For the text-containing cell, return its midpoint in (x, y) coordinate format. 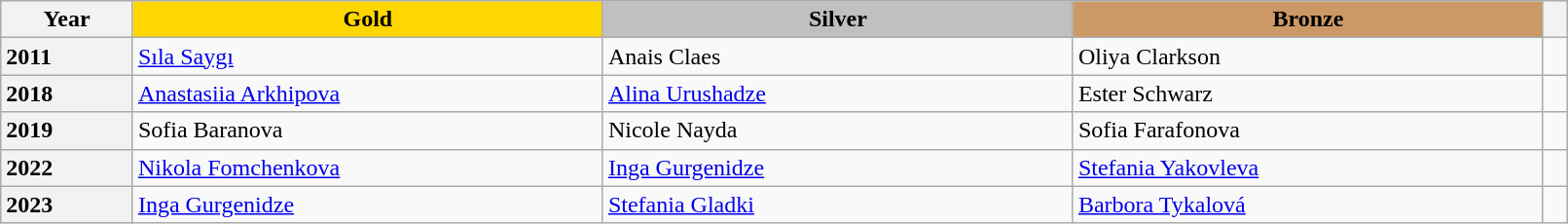
Anastasiia Arkhipova (368, 93)
2023 (67, 205)
Ester Schwarz (1308, 93)
Anais Claes (837, 56)
Nicole Nayda (837, 131)
Stefania Yakovleva (1308, 168)
2019 (67, 131)
Sofia Baranova (368, 131)
Stefania Gladki (837, 205)
Bronze (1308, 19)
Oliya Clarkson (1308, 56)
2022 (67, 168)
Silver (837, 19)
Gold (368, 19)
Barbora Tykalová (1308, 205)
Nikola Fomchenkova (368, 168)
2018 (67, 93)
Sıla Saygı (368, 56)
Alina Urushadze (837, 93)
Year (67, 19)
Sofia Farafonova (1308, 131)
2011 (67, 56)
